Find where the given text appears and provide that cell's center as (X, Y) coordinate. 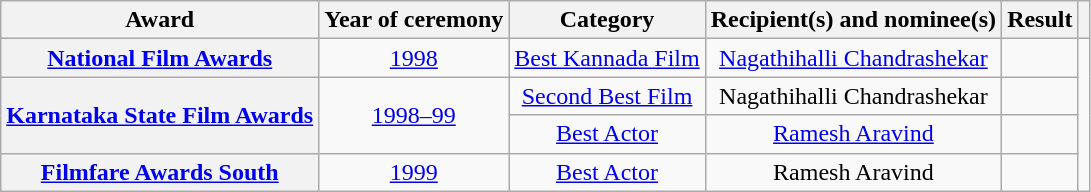
Best Kannada Film (607, 58)
1998 (414, 58)
Award (160, 20)
Karnataka State Film Awards (160, 115)
1999 (414, 172)
Category (607, 20)
National Film Awards (160, 58)
Recipient(s) and nominee(s) (853, 20)
Second Best Film (607, 96)
Filmfare Awards South (160, 172)
Result (1040, 20)
Year of ceremony (414, 20)
1998–99 (414, 115)
